Pinpoint the cell where the given text exists, returning its (X, Y) midpoint coordinate. 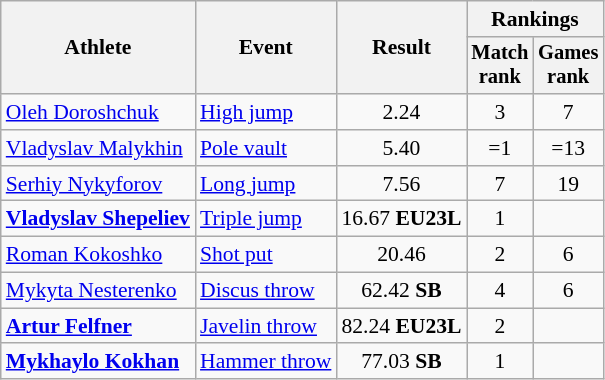
Serhiy Nykyforov (98, 184)
Rankings (534, 19)
Oleh Doroshchuk (98, 112)
Shot put (266, 255)
High jump (266, 112)
Roman Kokoshko (98, 255)
Result (401, 48)
16.67 EU23L (401, 219)
3 (500, 112)
4 (500, 291)
Pole vault (266, 148)
Vladyslav Shepeliev (98, 219)
Mykyta Nesterenko (98, 291)
2.24 (401, 112)
Vladyslav Malykhin (98, 148)
Javelin throw (266, 326)
20.46 (401, 255)
77.03 SB (401, 362)
Matchrank (500, 66)
82.24 EU23L (401, 326)
Discus throw (266, 291)
Gamesrank (568, 66)
Athlete (98, 48)
Artur Felfner (98, 326)
Long jump (266, 184)
5.40 (401, 148)
19 (568, 184)
Mykhaylo Kokhan (98, 362)
Hammer throw (266, 362)
=13 (568, 148)
7.56 (401, 184)
62.42 SB (401, 291)
Triple jump (266, 219)
=1 (500, 148)
Event (266, 48)
